Provide the (x, y) coordinate of the cell's center where the given text is located.  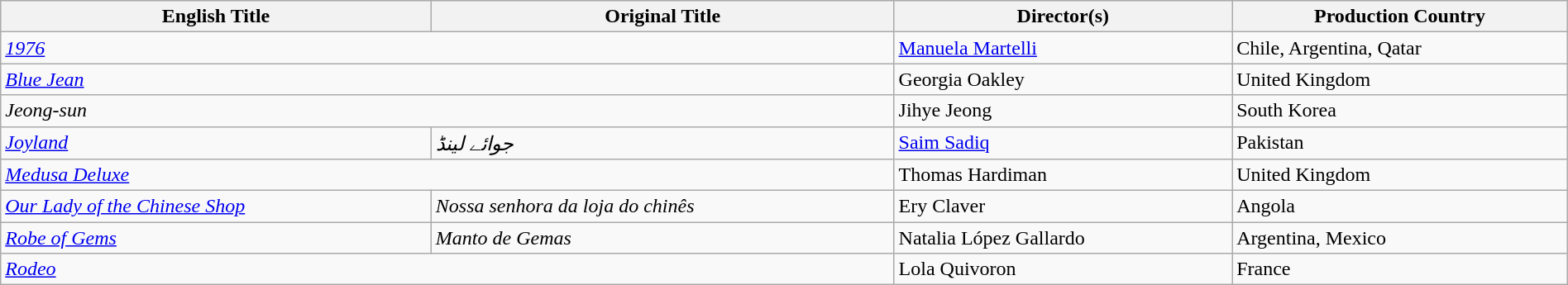
Thomas Hardiman (1064, 175)
English Title (217, 17)
South Korea (1400, 111)
Original Title (662, 17)
1976 (447, 48)
Jihye Jeong (1064, 111)
Pakistan (1400, 143)
Lola Quivoron (1064, 269)
Angola (1400, 207)
Manto de Gemas (662, 238)
Our Lady of the Chinese Shop (217, 207)
Georgia Oakley (1064, 79)
Robe of Gems (217, 238)
Chile, Argentina, Qatar (1400, 48)
Rodeo (447, 269)
France (1400, 269)
جوائے لینڈ (662, 143)
Production Country (1400, 17)
Director(s) (1064, 17)
Saim Sadiq (1064, 143)
Blue Jean (447, 79)
Manuela Martelli (1064, 48)
Nossa senhora da loja do chinês (662, 207)
Joyland (217, 143)
Medusa Deluxe (447, 175)
Jeong-sun (447, 111)
Argentina, Mexico (1400, 238)
Ery Claver (1064, 207)
Natalia López Gallardo (1064, 238)
